For the text-containing cell, return its midpoint in [X, Y] coordinate format. 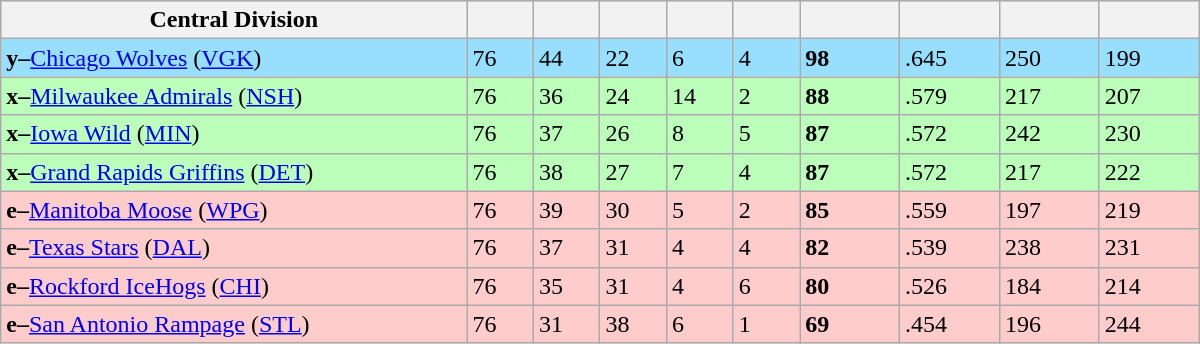
e–Texas Stars (DAL) [234, 248]
39 [566, 210]
e–San Antonio Rampage (STL) [234, 324]
242 [1049, 134]
197 [1049, 210]
36 [566, 96]
24 [634, 96]
184 [1049, 286]
7 [700, 172]
250 [1049, 58]
238 [1049, 248]
35 [566, 286]
88 [850, 96]
230 [1149, 134]
214 [1149, 286]
207 [1149, 96]
199 [1149, 58]
1 [766, 324]
x–Grand Rapids Griffins (DET) [234, 172]
222 [1149, 172]
82 [850, 248]
e–Rockford IceHogs (CHI) [234, 286]
27 [634, 172]
.526 [950, 286]
30 [634, 210]
Central Division [234, 20]
.645 [950, 58]
80 [850, 286]
85 [850, 210]
196 [1049, 324]
22 [634, 58]
231 [1149, 248]
x–Iowa Wild (MIN) [234, 134]
44 [566, 58]
.539 [950, 248]
8 [700, 134]
98 [850, 58]
219 [1149, 210]
x–Milwaukee Admirals (NSH) [234, 96]
26 [634, 134]
e–Manitoba Moose (WPG) [234, 210]
.454 [950, 324]
14 [700, 96]
69 [850, 324]
y–Chicago Wolves (VGK) [234, 58]
.559 [950, 210]
244 [1149, 324]
.579 [950, 96]
